From the cell containing the given text, extract its center point as (X, Y) coordinate. 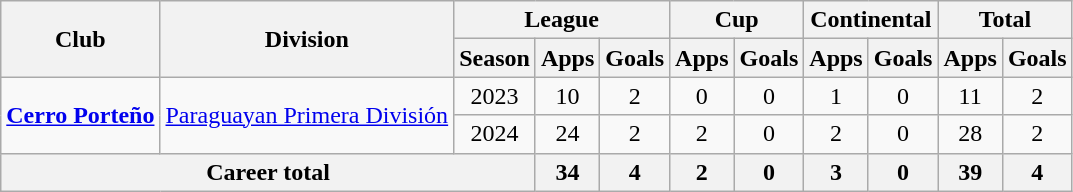
34 (567, 172)
28 (970, 134)
39 (970, 172)
Paraguayan Primera División (307, 115)
Cerro Porteño (80, 115)
Season (495, 58)
1 (836, 96)
Total (1005, 20)
10 (567, 96)
24 (567, 134)
2023 (495, 96)
3 (836, 172)
League (562, 20)
2024 (495, 134)
Cup (737, 20)
Continental (871, 20)
11 (970, 96)
Division (307, 39)
Club (80, 39)
Career total (268, 172)
